Detect which cell encompasses the target text, then output its [x, y] center coordinate. 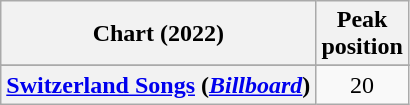
Chart (2022) [158, 34]
Switzerland Songs (Billboard) [158, 85]
Peakposition [362, 34]
20 [362, 85]
